Extract the (x, y) coordinate from the center of the cell holding the provided text.  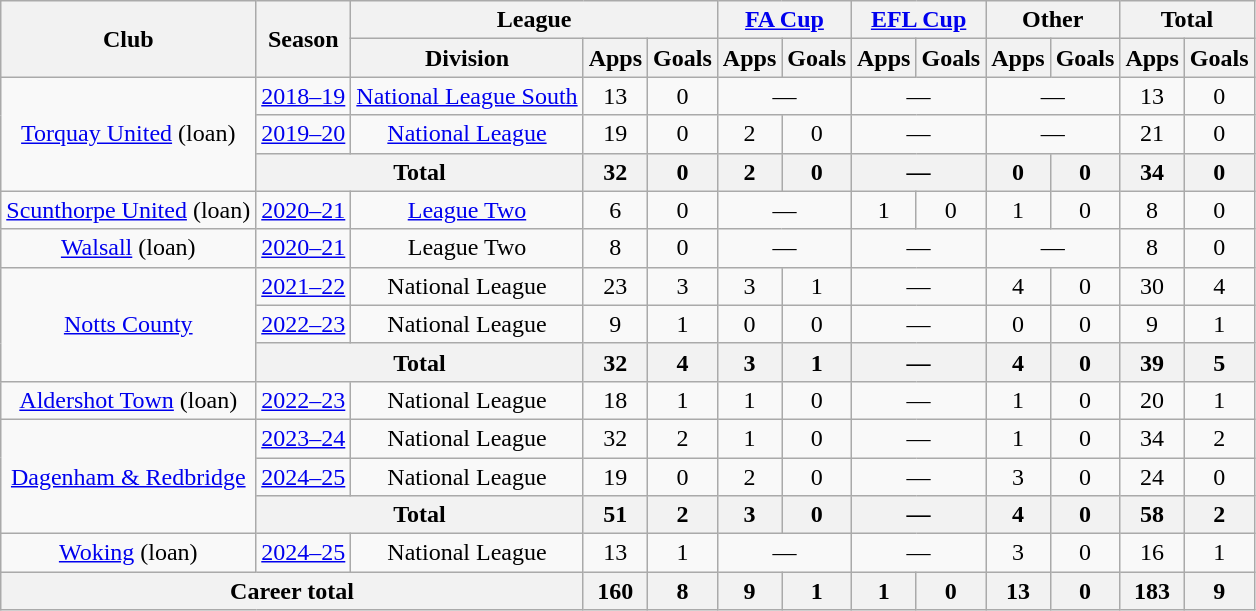
2023–24 (304, 438)
183 (1152, 591)
39 (1152, 362)
Woking (loan) (128, 553)
160 (615, 591)
Career total (292, 591)
5 (1219, 362)
2018–19 (304, 96)
16 (1152, 553)
58 (1152, 515)
6 (615, 210)
2021–22 (304, 286)
20 (1152, 400)
National League South (467, 96)
Torquay United (loan) (128, 134)
23 (615, 286)
2019–20 (304, 134)
30 (1152, 286)
Season (304, 39)
18 (615, 400)
Walsall (loan) (128, 248)
Club (128, 39)
Scunthorpe United (loan) (128, 210)
EFL Cup (919, 20)
Other (1053, 20)
51 (615, 515)
League (534, 20)
Division (467, 58)
Aldershot Town (loan) (128, 400)
FA Cup (784, 20)
24 (1152, 477)
Notts County (128, 324)
Dagenham & Redbridge (128, 476)
21 (1152, 134)
